Capture the cell that displays the provided text and extract its [X, Y] central coordinate. 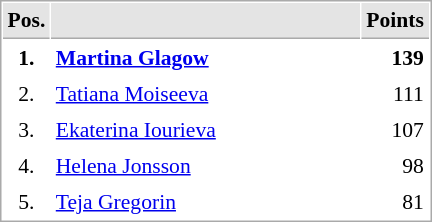
5. [26, 201]
1. [26, 57]
107 [396, 129]
139 [396, 57]
Pos. [26, 21]
Ekaterina Iourieva [206, 129]
Tatiana Moiseeva [206, 93]
3. [26, 129]
Helena Jonsson [206, 165]
Martina Glagow [206, 57]
81 [396, 201]
Points [396, 21]
2. [26, 93]
111 [396, 93]
4. [26, 165]
98 [396, 165]
Teja Gregorin [206, 201]
